Detect which cell encompasses the target text, then output its (X, Y) center coordinate. 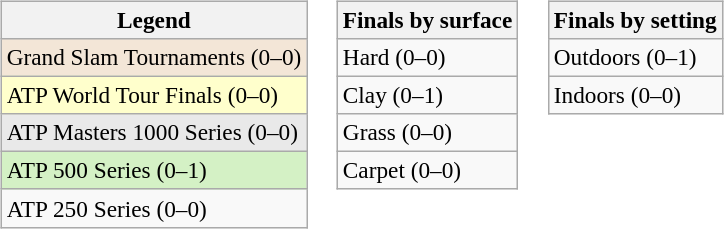
ATP 500 Series (0–1) (154, 171)
Legend (154, 20)
ATP 250 Series (0–0) (154, 208)
Outdoors (0–1) (635, 57)
Clay (0–1) (427, 95)
Hard (0–0) (427, 57)
Grand Slam Tournaments (0–0) (154, 57)
Finals by surface (427, 20)
ATP World Tour Finals (0–0) (154, 95)
Indoors (0–0) (635, 95)
Carpet (0–0) (427, 171)
Grass (0–0) (427, 133)
Finals by setting (635, 20)
ATP Masters 1000 Series (0–0) (154, 133)
